Provide the [x, y] coordinate of the cell's center where the given text is located.  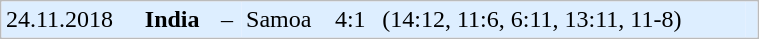
Samoa [286, 20]
24.11.2018 [72, 20]
(14:12, 11:6, 6:11, 13:11, 11-8) [562, 20]
– [228, 20]
India [178, 20]
4:1 [354, 20]
